Return the [X, Y] coordinate for the center point of the cell that contains the specified text.  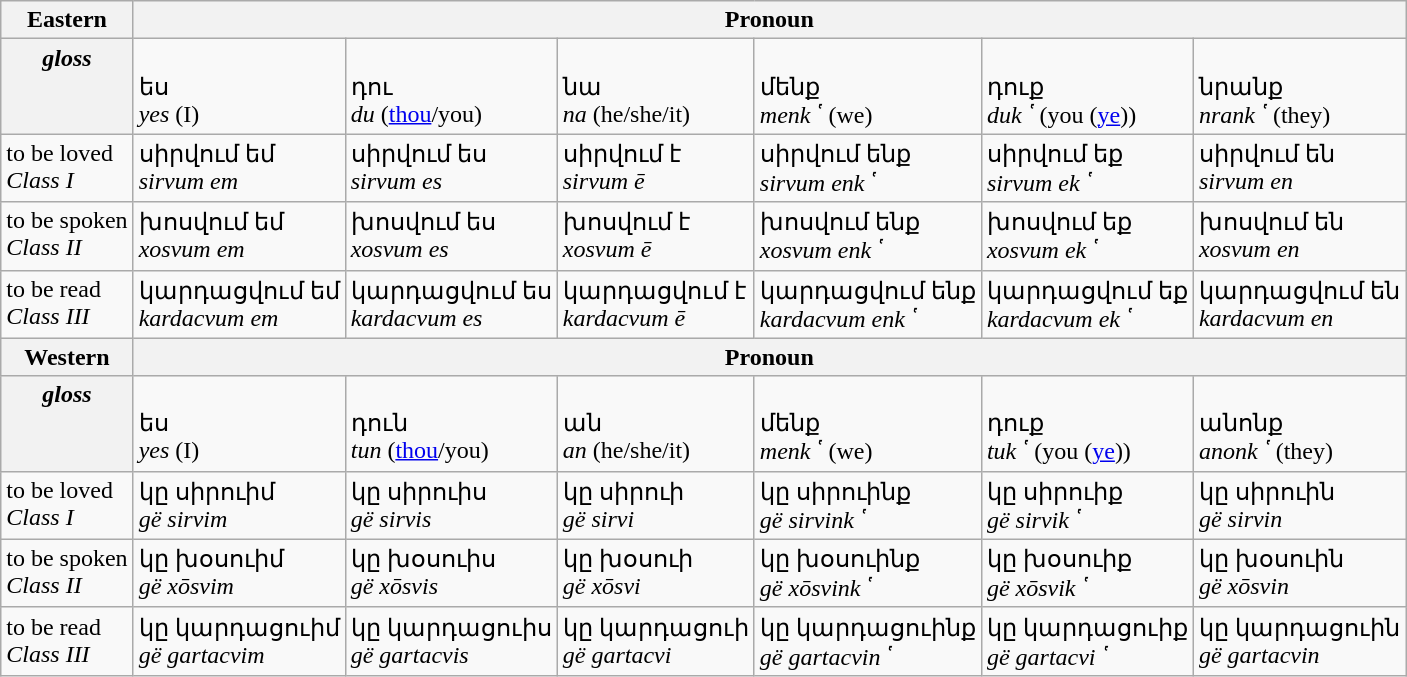
կը կարդացուինgë gartacvin [1299, 641]
Western [67, 357]
դուքtuk῾ (you (ye)) [1087, 424]
կարդացվում էkardacvum ē [656, 304]
կը սիրուիմgë sirvim [239, 505]
կը սիրուինքgë sirvink῾ [868, 505]
խոսվում ենxosvum en [1299, 236]
սիրվում ենsirvum en [1299, 168]
կը սիրուիսgë sirvis [451, 505]
կը խօսուիքgë xōsvik῾ [1087, 573]
սիրվում եքsirvum ek῾ [1087, 168]
կը խօսուինgë xōsvin [1299, 573]
դուdu (thou/you) [451, 86]
անոնքanonk῾ (they) [1299, 424]
դուքduk῾ (you (ye)) [1087, 86]
Eastern [67, 20]
կարդացվում եսkardacvum es [451, 304]
կը կարդացուիgë gartacvi [656, 641]
կարդացվում եքkardacvum ek῾ [1087, 304]
կը խօսուինքgë xōsvink῾ [868, 573]
խոսվում ենքxosvum enk῾ [868, 236]
սիրվում ենքsirvum enk῾ [868, 168]
խոսվում եսxosvum es [451, 236]
կարդացվում ենkardacvum en [1299, 304]
խոսվում էxosvum ē [656, 236]
կը կարդացուիքgë gartacvi῾ [1087, 641]
սիրվում էsirvum ē [656, 168]
անan (he/she/it) [656, 424]
կը խօսուիմgë xōsvim [239, 573]
կը սիրուիgë sirvi [656, 505]
կը խօսուիսgë xōsvis [451, 573]
կարդացվում եմkardacvum em [239, 304]
նրանքnrank῾ (they) [1299, 86]
սիրվում եսsirvum es [451, 168]
խոսվում եքxosvum ek῾ [1087, 236]
կը սիրուիքgë sirvik῾ [1087, 505]
նաna (he/she/it) [656, 86]
սիրվում եմsirvum em [239, 168]
կը կարդացուիմgë gartacvim [239, 641]
կը սիրուինgë sirvin [1299, 505]
դունtun (thou/you) [451, 424]
խոսվում եմxosvum em [239, 236]
կը խօսուիgë xōsvi [656, 573]
կը կարդացուինքgë gartacvin῾ [868, 641]
կը կարդացուիսgë gartacvis [451, 641]
կարդացվում ենքkardacvum enk῾ [868, 304]
